Return the (x, y) coordinate for the center point of the cell that contains the specified text.  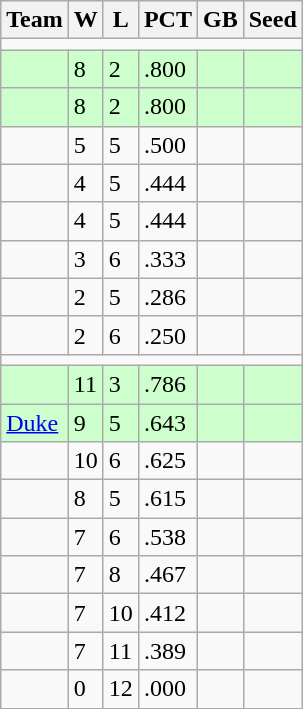
.615 (168, 499)
.500 (168, 145)
.000 (168, 689)
.333 (168, 259)
GB (220, 20)
.538 (168, 537)
.250 (168, 335)
L (120, 20)
.786 (168, 384)
.412 (168, 613)
.643 (168, 423)
.467 (168, 575)
0 (86, 689)
.625 (168, 461)
12 (120, 689)
Seed (272, 20)
W (86, 20)
Team (35, 20)
PCT (168, 20)
9 (86, 423)
.389 (168, 651)
Duke (35, 423)
.286 (168, 297)
